Pinpoint the cell where the given text exists, returning its [x, y] midpoint coordinate. 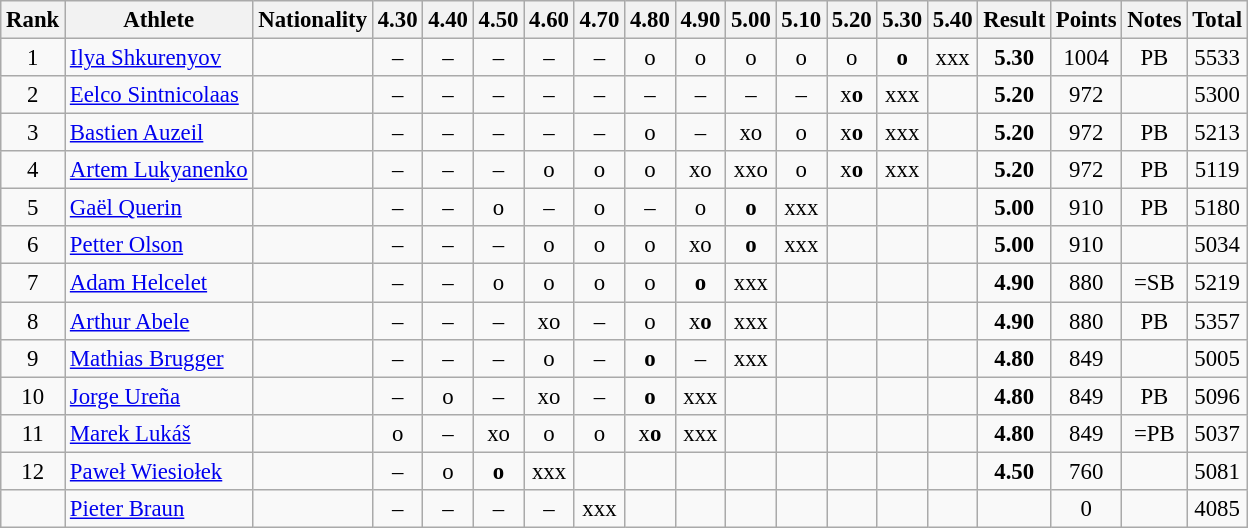
Total [1217, 20]
5119 [1217, 170]
=SB [1154, 283]
5357 [1217, 321]
Gaël Querin [159, 208]
12 [33, 471]
Notes [1154, 20]
5081 [1217, 471]
2 [33, 95]
4.40 [448, 20]
Eelco Sintnicolaas [159, 95]
5034 [1217, 245]
5.10 [801, 20]
Arthur Abele [159, 321]
9 [33, 358]
Nationality [312, 20]
5219 [1217, 283]
4.60 [549, 20]
Adam Helcelet [159, 283]
3 [33, 133]
4 [33, 170]
Jorge Ureña [159, 396]
Points [1086, 20]
Ilya Shkurenyov [159, 58]
4085 [1217, 509]
Marek Lukáš [159, 433]
11 [33, 433]
760 [1086, 471]
8 [33, 321]
6 [33, 245]
Artem Lukyanenko [159, 170]
Athlete [159, 20]
Pieter Braun [159, 509]
Paweł Wiesiołek [159, 471]
4.70 [599, 20]
1 [33, 58]
5005 [1217, 358]
1004 [1086, 58]
Mathias Brugger [159, 358]
5037 [1217, 433]
Petter Olson [159, 245]
0 [1086, 509]
5213 [1217, 133]
5096 [1217, 396]
10 [33, 396]
=PB [1154, 433]
7 [33, 283]
Result [1014, 20]
5.40 [952, 20]
Bastien Auzeil [159, 133]
4.30 [397, 20]
5533 [1217, 58]
5 [33, 208]
Rank [33, 20]
5180 [1217, 208]
xxo [751, 170]
5300 [1217, 95]
